Locate the cell with the specified text and output its [X, Y] center coordinate. 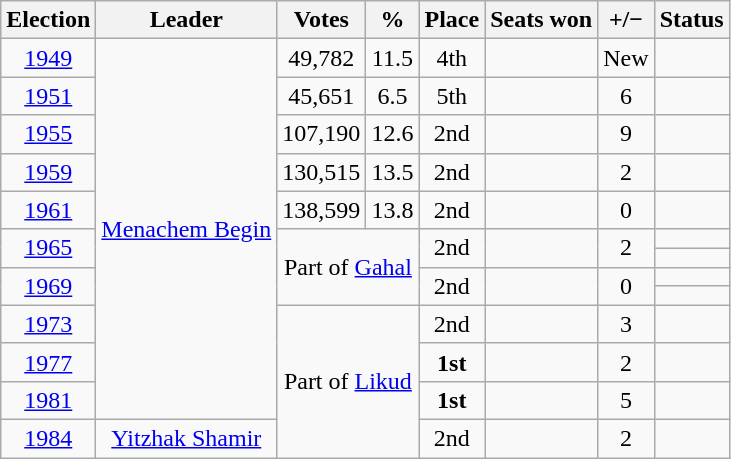
107,190 [322, 134]
130,515 [322, 172]
1984 [48, 438]
138,599 [322, 210]
Part of Likud [348, 381]
1981 [48, 400]
Menachem Begin [186, 230]
4th [452, 58]
13.8 [392, 210]
12.6 [392, 134]
Votes [322, 20]
Leader [186, 20]
1961 [48, 210]
Status [692, 20]
1977 [48, 362]
5 [626, 400]
Election [48, 20]
1973 [48, 324]
1959 [48, 172]
Part of Gahal [348, 267]
1965 [48, 248]
+/− [626, 20]
5th [452, 96]
6 [626, 96]
Seats won [542, 20]
1969 [48, 286]
% [392, 20]
45,651 [322, 96]
13.5 [392, 172]
9 [626, 134]
11.5 [392, 58]
Place [452, 20]
1951 [48, 96]
3 [626, 324]
49,782 [322, 58]
Yitzhak Shamir [186, 438]
1949 [48, 58]
1955 [48, 134]
6.5 [392, 96]
New [626, 58]
